Pinpoint the cell where the given text exists, returning its [X, Y] midpoint coordinate. 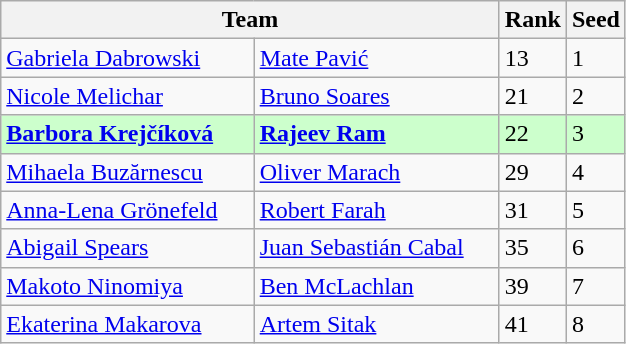
Bruno Soares [376, 96]
4 [596, 172]
22 [532, 134]
Ben McLachlan [376, 286]
29 [532, 172]
Rajeev Ram [376, 134]
Ekaterina Makarova [128, 324]
Mihaela Buzărnescu [128, 172]
13 [532, 58]
Artem Sitak [376, 324]
7 [596, 286]
Nicole Melichar [128, 96]
Seed [596, 20]
31 [532, 210]
Mate Pavić [376, 58]
35 [532, 248]
8 [596, 324]
5 [596, 210]
Anna-Lena Grönefeld [128, 210]
3 [596, 134]
6 [596, 248]
39 [532, 286]
21 [532, 96]
Makoto Ninomiya [128, 286]
Team [250, 20]
1 [596, 58]
Abigail Spears [128, 248]
Oliver Marach [376, 172]
Gabriela Dabrowski [128, 58]
Robert Farah [376, 210]
Barbora Krejčíková [128, 134]
2 [596, 96]
Rank [532, 20]
41 [532, 324]
Juan Sebastián Cabal [376, 248]
